Find where the given text appears and provide that cell's center as (x, y) coordinate. 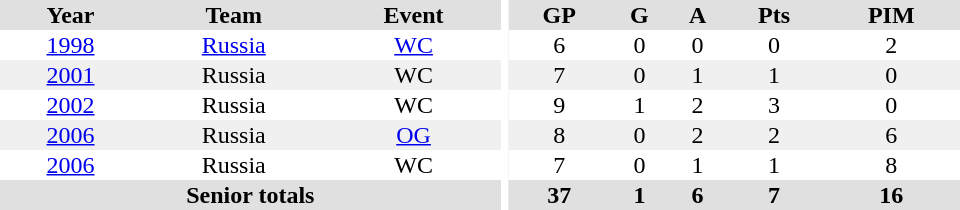
Pts (774, 15)
PIM (892, 15)
2001 (70, 75)
G (639, 15)
Year (70, 15)
3 (774, 105)
GP (559, 15)
Team (234, 15)
A (697, 15)
Senior totals (250, 195)
16 (892, 195)
37 (559, 195)
OG (413, 135)
Event (413, 15)
1998 (70, 45)
9 (559, 105)
2002 (70, 105)
